Identify which cell holds the provided text, then report its [x, y] central coordinate. 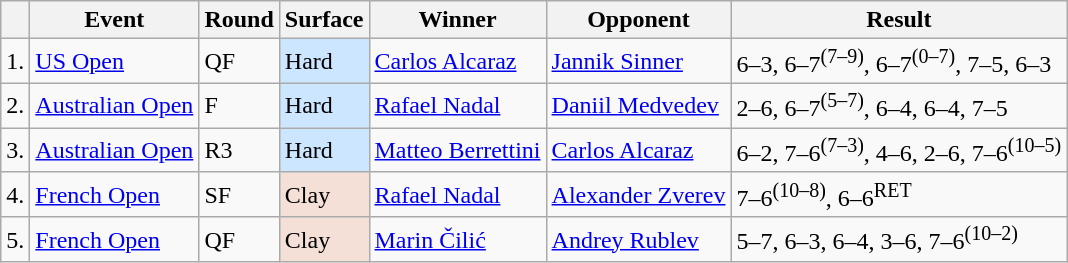
Opponent [638, 20]
Matteo Berrettini [458, 150]
R3 [239, 150]
6–2, 7–6(7–3), 4–6, 2–6, 7–6(10–5) [899, 150]
Event [114, 20]
Alexander Zverev [638, 194]
6–3, 6–7(7–9), 6–7(0–7), 7–5, 6–3 [899, 62]
Result [899, 20]
US Open [114, 62]
4. [16, 194]
2–6, 6–7(5–7), 6–4, 6–4, 7–5 [899, 106]
3. [16, 150]
SF [239, 194]
7–6(10–8), 6–6RET [899, 194]
Jannik Sinner [638, 62]
5. [16, 240]
Andrey Rublev [638, 240]
Surface [324, 20]
Daniil Medvedev [638, 106]
Winner [458, 20]
Round [239, 20]
2. [16, 106]
5–7, 6–3, 6–4, 3–6, 7–6(10–2) [899, 240]
1. [16, 62]
F [239, 106]
Marin Čilić [458, 240]
